Detect which cell encompasses the target text, then output its [X, Y] center coordinate. 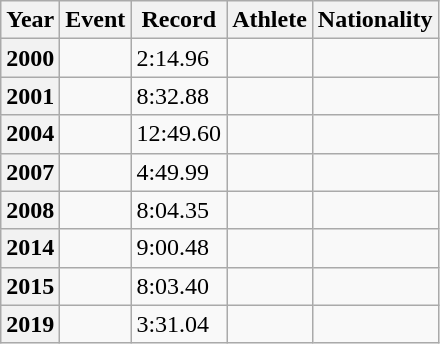
8:03.40 [179, 286]
3:31.04 [179, 324]
2014 [30, 248]
2007 [30, 172]
9:00.48 [179, 248]
2004 [30, 134]
2008 [30, 210]
Event [96, 20]
2:14.96 [179, 58]
Nationality [375, 20]
2019 [30, 324]
2015 [30, 286]
Athlete [270, 20]
2001 [30, 96]
Year [30, 20]
2000 [30, 58]
Record [179, 20]
12:49.60 [179, 134]
4:49.99 [179, 172]
8:32.88 [179, 96]
8:04.35 [179, 210]
